Scan for the cell matching the given text and deliver its (X, Y) coordinate at center. 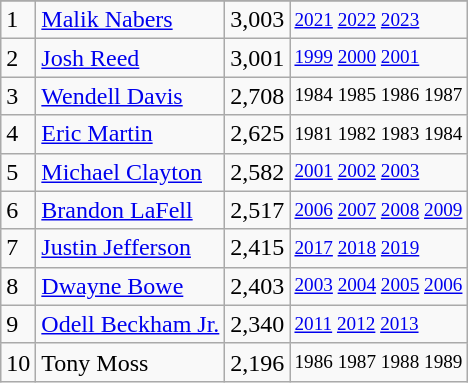
Eric Martin (130, 134)
Malik Nabers (130, 20)
2001 2002 2003 (378, 172)
3 (18, 96)
2,403 (258, 286)
2003 2004 2005 2006 (378, 286)
2006 2007 2008 2009 (378, 210)
1 (18, 20)
2,708 (258, 96)
2,625 (258, 134)
8 (18, 286)
7 (18, 248)
2,415 (258, 248)
2011 2012 2013 (378, 324)
Josh Reed (130, 58)
4 (18, 134)
Dwayne Bowe (130, 286)
2,196 (258, 362)
Michael Clayton (130, 172)
1999 2000 2001 (378, 58)
2,517 (258, 210)
2,582 (258, 172)
1981 1982 1983 1984 (378, 134)
3,001 (258, 58)
10 (18, 362)
2017 2018 2019 (378, 248)
Odell Beckham Jr. (130, 324)
2,340 (258, 324)
Brandon LaFell (130, 210)
Justin Jefferson (130, 248)
Wendell Davis (130, 96)
6 (18, 210)
3,003 (258, 20)
1984 1985 1986 1987 (378, 96)
2 (18, 58)
1986 1987 1988 1989 (378, 362)
5 (18, 172)
9 (18, 324)
2021 2022 2023 (378, 20)
Tony Moss (130, 362)
